Scan for the cell matching the given text and deliver its (X, Y) coordinate at center. 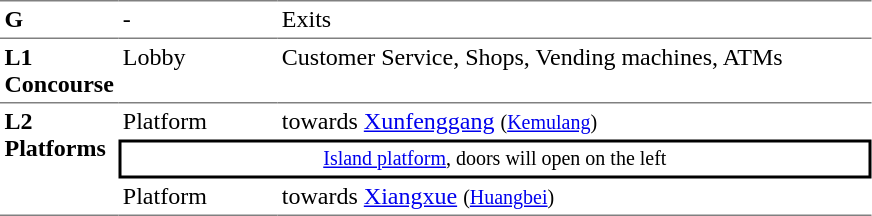
L2Platforms (59, 159)
L1Concourse (59, 70)
towards Xiangxue (Huangbei) (574, 197)
Customer Service, Shops, Vending machines, ATMs (574, 70)
G (59, 19)
- (198, 19)
Island platform, doors will open on the left (494, 160)
Exits (574, 19)
Lobby (198, 70)
towards Xunfenggang (Kemulang) (574, 121)
